Extract the [X, Y] coordinate from the center of the cell holding the provided text.  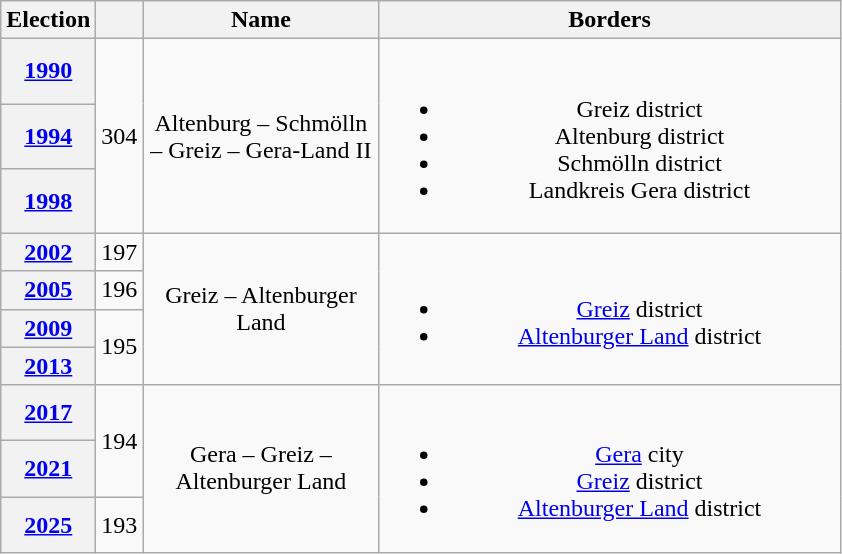
2017 [48, 413]
Greiz districtAltenburger Land district [610, 309]
Borders [610, 20]
Greiz – Altenburger Land [261, 309]
1994 [48, 136]
Greiz districtAltenburg districtSchmölln districtLandkreis Gera district [610, 136]
2005 [48, 290]
304 [120, 136]
2009 [48, 328]
Name [261, 20]
Altenburg – Schmölln – Greiz – Gera-Land II [261, 136]
193 [120, 524]
Gera – Greiz – Altenburger Land [261, 468]
1998 [48, 200]
2002 [48, 252]
1990 [48, 72]
194 [120, 440]
195 [120, 347]
2021 [48, 469]
2013 [48, 366]
2025 [48, 524]
Gera cityGreiz districtAltenburger Land district [610, 468]
Election [48, 20]
197 [120, 252]
196 [120, 290]
